Identify which cell holds the provided text, then report its (x, y) central coordinate. 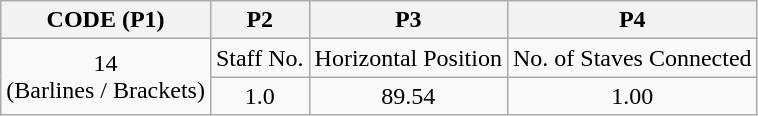
89.54 (408, 96)
CODE (P1) (106, 20)
14(Barlines / Brackets) (106, 77)
Horizontal Position (408, 58)
P3 (408, 20)
No. of Staves Connected (632, 58)
P2 (260, 20)
1.0 (260, 96)
P4 (632, 20)
1.00 (632, 96)
Staff No. (260, 58)
